For the text-containing cell, return its midpoint in [x, y] coordinate format. 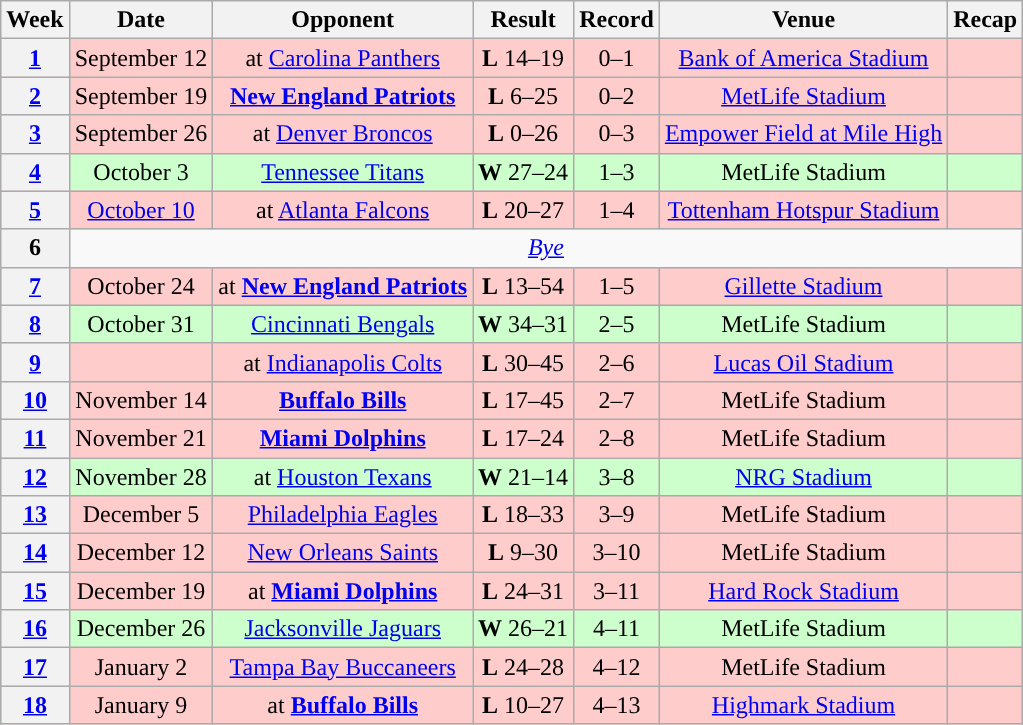
3–11 [617, 591]
L 6–25 [524, 96]
L 17–24 [524, 438]
L 30–45 [524, 362]
1–3 [617, 172]
Tampa Bay Buccaneers [343, 667]
4 [35, 172]
Record [617, 20]
L 10–27 [524, 705]
Cincinnati Bengals [343, 324]
13 [35, 515]
L 18–33 [524, 515]
Venue [803, 20]
November 28 [141, 477]
12 [35, 477]
Opponent [343, 20]
Empower Field at Mile High [803, 134]
Tennessee Titans [343, 172]
L 24–31 [524, 591]
New England Patriots [343, 96]
October 24 [141, 286]
15 [35, 591]
L 20–27 [524, 210]
18 [35, 705]
W 21–14 [524, 477]
Tottenham Hotspur Stadium [803, 210]
3–9 [617, 515]
at Buffalo Bills [343, 705]
September 26 [141, 134]
L 24–28 [524, 667]
2–5 [617, 324]
New Orleans Saints [343, 553]
16 [35, 629]
at Miami Dolphins [343, 591]
L 17–45 [524, 400]
9 [35, 362]
Jacksonville Jaguars [343, 629]
2 [35, 96]
December 5 [141, 515]
3–8 [617, 477]
Date [141, 20]
W 27–24 [524, 172]
L 0–26 [524, 134]
January 2 [141, 667]
Lucas Oil Stadium [803, 362]
Result [524, 20]
at Indianapolis Colts [343, 362]
W 26–21 [524, 629]
14 [35, 553]
1 [35, 58]
Philadelphia Eagles [343, 515]
0–3 [617, 134]
3 [35, 134]
W 34–31 [524, 324]
NRG Stadium [803, 477]
1–4 [617, 210]
2–6 [617, 362]
December 26 [141, 629]
L 14–19 [524, 58]
at Carolina Panthers [343, 58]
7 [35, 286]
3–10 [617, 553]
Buffalo Bills [343, 400]
Week [35, 20]
10 [35, 400]
at Atlanta Falcons [343, 210]
Miami Dolphins [343, 438]
Highmark Stadium [803, 705]
October 10 [141, 210]
November 21 [141, 438]
L 9–30 [524, 553]
1–5 [617, 286]
2–7 [617, 400]
November 14 [141, 400]
at Denver Broncos [343, 134]
8 [35, 324]
October 3 [141, 172]
2–8 [617, 438]
Hard Rock Stadium [803, 591]
4–12 [617, 667]
October 31 [141, 324]
December 19 [141, 591]
0–1 [617, 58]
L 13–54 [524, 286]
at New England Patriots [343, 286]
0–2 [617, 96]
4–13 [617, 705]
4–11 [617, 629]
September 12 [141, 58]
11 [35, 438]
December 12 [141, 553]
at Houston Texans [343, 477]
Bye [546, 248]
September 19 [141, 96]
6 [35, 248]
5 [35, 210]
Bank of America Stadium [803, 58]
January 9 [141, 705]
Gillette Stadium [803, 286]
17 [35, 667]
Recap [986, 20]
